Detect which cell encompasses the target text, then output its [X, Y] center coordinate. 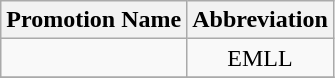
Abbreviation [260, 20]
EMLL [260, 58]
Promotion Name [94, 20]
